Locate the cell with the specified text and output its [X, Y] center coordinate. 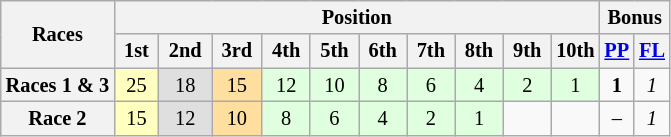
10th [575, 51]
FL [652, 51]
5th [334, 51]
Races 1 & 3 [58, 85]
9th [527, 51]
2nd [186, 51]
25 [136, 85]
PP [618, 51]
Race 2 [58, 118]
18 [186, 85]
Position [356, 17]
3rd [237, 51]
1st [136, 51]
4th [286, 51]
7th [431, 51]
Races [58, 34]
– [618, 118]
8th [479, 51]
6th [382, 51]
Bonus [635, 17]
